Return [x, y] of the center of cell containing provided text 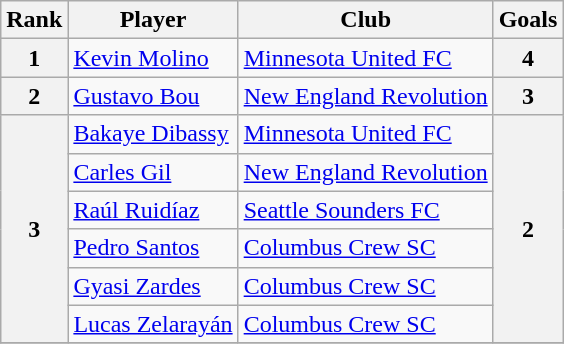
Seattle Sounders FC [366, 210]
Goals [528, 20]
Pedro Santos [153, 248]
Kevin Molino [153, 58]
Club [366, 20]
1 [34, 58]
Gustavo Bou [153, 96]
Bakaye Dibassy [153, 134]
Lucas Zelarayán [153, 324]
Player [153, 20]
Carles Gil [153, 172]
Gyasi Zardes [153, 286]
Raúl Ruidíaz [153, 210]
4 [528, 58]
Rank [34, 20]
